Return [x, y] of the center of cell containing provided text 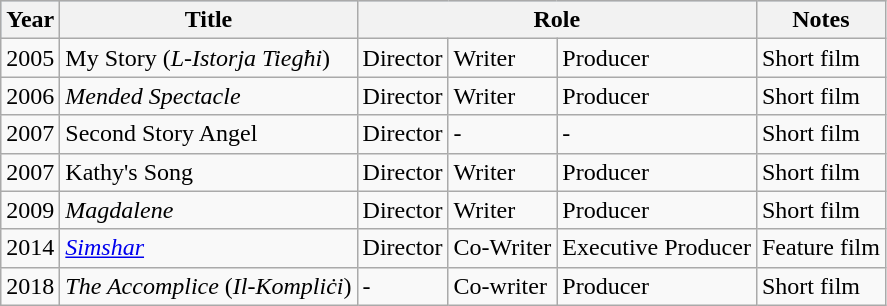
Co-writer [502, 286]
Role [556, 20]
2014 [30, 248]
2018 [30, 286]
2006 [30, 96]
Magdalene [208, 210]
Year [30, 20]
My Story (L-Istorja Tiegħi) [208, 58]
Notes [820, 20]
Kathy's Song [208, 172]
The Accomplice (Il-Kompliċi) [208, 286]
Feature film [820, 248]
Title [208, 20]
Executive Producer [657, 248]
2005 [30, 58]
Second Story Angel [208, 134]
Simshar [208, 248]
2009 [30, 210]
Mended Spectacle [208, 96]
Co-Writer [502, 248]
